Output the (x, y) coordinate of the center of the cell containing the given text.  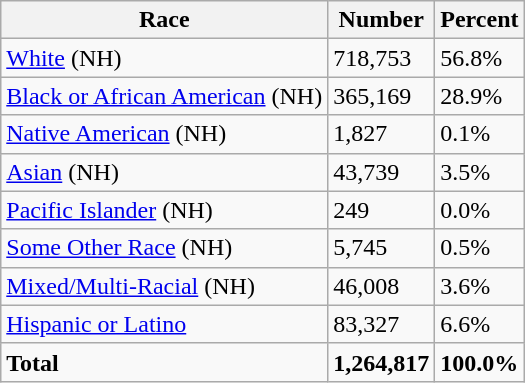
1,827 (382, 134)
56.8% (480, 58)
Hispanic or Latino (164, 324)
249 (382, 210)
Race (164, 20)
43,739 (382, 172)
Black or African American (NH) (164, 96)
Native American (NH) (164, 134)
1,264,817 (382, 362)
Number (382, 20)
Asian (NH) (164, 172)
0.5% (480, 248)
28.9% (480, 96)
0.1% (480, 134)
White (NH) (164, 58)
5,745 (382, 248)
718,753 (382, 58)
Total (164, 362)
6.6% (480, 324)
46,008 (382, 286)
Percent (480, 20)
3.6% (480, 286)
0.0% (480, 210)
Some Other Race (NH) (164, 248)
100.0% (480, 362)
3.5% (480, 172)
Pacific Islander (NH) (164, 210)
83,327 (382, 324)
Mixed/Multi-Racial (NH) (164, 286)
365,169 (382, 96)
